Scan for the cell matching the given text and deliver its (x, y) coordinate at center. 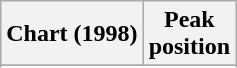
Peakposition (189, 34)
Chart (1998) (72, 34)
